Detect which cell encompasses the target text, then output its [X, Y] center coordinate. 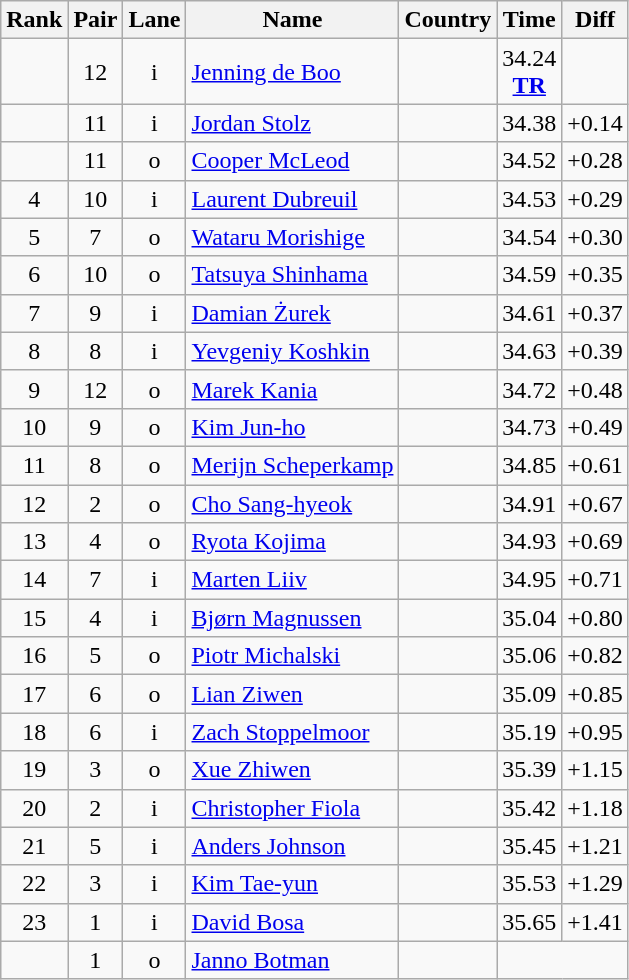
34.95 [530, 580]
35.65 [530, 922]
+0.14 [596, 123]
Country [448, 20]
34.72 [530, 389]
Christopher Fiola [292, 808]
+1.18 [596, 808]
Rank [34, 20]
Time [530, 20]
Laurent Dubreuil [292, 199]
20 [34, 808]
35.39 [530, 770]
Lian Ziwen [292, 694]
34.53 [530, 199]
Damian Żurek [292, 313]
Xue Zhiwen [292, 770]
+0.30 [596, 237]
34.61 [530, 313]
14 [34, 580]
Diff [596, 20]
34.38 [530, 123]
Wataru Morishige [292, 237]
34.52 [530, 161]
+0.61 [596, 465]
Kim Tae-yun [292, 884]
35.19 [530, 732]
35.42 [530, 808]
35.04 [530, 618]
Cho Sang-hyeok [292, 503]
35.45 [530, 846]
35.09 [530, 694]
34.85 [530, 465]
Name [292, 20]
34.73 [530, 427]
+0.37 [596, 313]
Ryota Kojima [292, 542]
Janno Botman [292, 960]
35.06 [530, 656]
+1.15 [596, 770]
15 [34, 618]
Marek Kania [292, 389]
34.91 [530, 503]
17 [34, 694]
34.93 [530, 542]
+0.85 [596, 694]
Tatsuya Shinhama [292, 275]
Marten Liiv [292, 580]
Bjørn Magnussen [292, 618]
+0.95 [596, 732]
+0.29 [596, 199]
35.53 [530, 884]
Zach Stoppelmoor [292, 732]
+0.69 [596, 542]
+0.82 [596, 656]
34.63 [530, 351]
23 [34, 922]
22 [34, 884]
13 [34, 542]
16 [34, 656]
Merijn Scheperkamp [292, 465]
+1.21 [596, 846]
Jenning de Boo [292, 72]
+0.80 [596, 618]
Jordan Stolz [292, 123]
+0.67 [596, 503]
+0.39 [596, 351]
18 [34, 732]
21 [34, 846]
Kim Jun-ho [292, 427]
+0.28 [596, 161]
+0.71 [596, 580]
+1.41 [596, 922]
+0.35 [596, 275]
+1.29 [596, 884]
Lane [154, 20]
Pair [96, 20]
Yevgeniy Koshkin [292, 351]
19 [34, 770]
David Bosa [292, 922]
34.59 [530, 275]
+0.48 [596, 389]
+0.49 [596, 427]
Cooper McLeod [292, 161]
34.24TR [530, 72]
34.54 [530, 237]
Anders Johnson [292, 846]
Piotr Michalski [292, 656]
